Locate the cell with the specified text and output its [x, y] center coordinate. 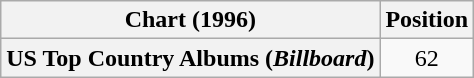
62 [427, 58]
US Top Country Albums (Billboard) [190, 58]
Chart (1996) [190, 20]
Position [427, 20]
